For the text-containing cell, return its midpoint in [X, Y] coordinate format. 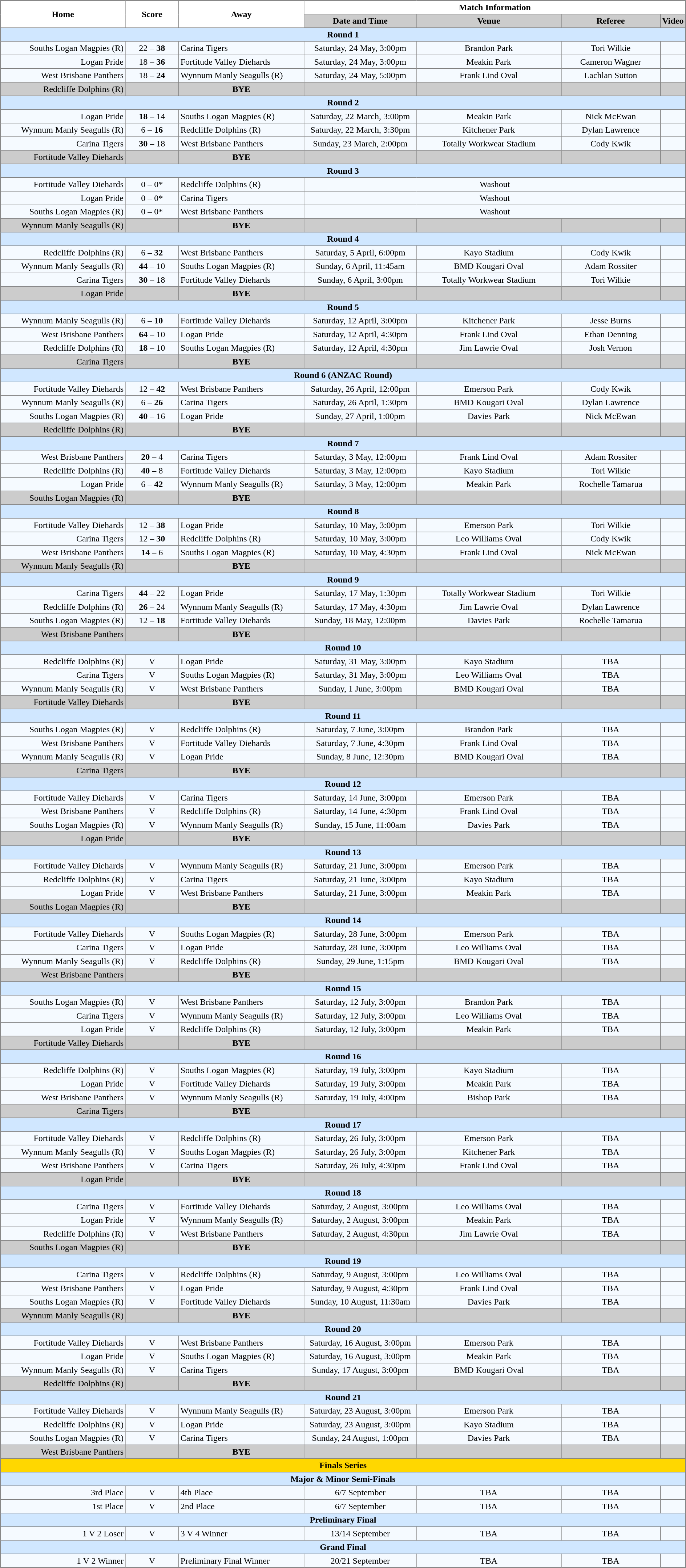
1 V 2 Loser [63, 1533]
Sunday, 29 June, 1:15pm [360, 961]
44 – 10 [152, 266]
12 – 18 [152, 621]
Lachlan Sutton [610, 76]
Round 9 [343, 580]
Round 5 [343, 307]
Sunday, 24 August, 1:00pm [360, 1438]
Saturday, 22 March, 3:30pm [360, 130]
Round 15 [343, 988]
Round 19 [343, 1261]
Jesse Burns [610, 321]
Score [152, 14]
Bishop Park [489, 1097]
Sunday, 8 June, 12:30pm [360, 757]
12 – 30 [152, 539]
Round 2 [343, 103]
40 – 8 [152, 471]
Saturday, 10 May, 4:30pm [360, 552]
Saturday, 19 July, 4:00pm [360, 1097]
Saturday, 17 May, 1:30pm [360, 593]
Saturday, 26 April, 12:00pm [360, 389]
Sunday, 6 April, 11:45am [360, 266]
Round 8 [343, 512]
Saturday, 12 April, 3:00pm [360, 321]
Round 6 (ANZAC Round) [343, 375]
Round 21 [343, 1397]
12 – 42 [152, 389]
6 – 26 [152, 403]
Josh Vernon [610, 348]
Preliminary Final [343, 1520]
Grand Final [343, 1547]
Saturday, 22 March, 3:00pm [360, 116]
Saturday, 26 July, 4:30pm [360, 1166]
Round 3 [343, 171]
6 – 16 [152, 130]
Saturday, 14 June, 3:00pm [360, 798]
Home [63, 14]
Saturday, 9 August, 4:30pm [360, 1288]
Round 11 [343, 716]
Sunday, 23 March, 2:00pm [360, 144]
Round 14 [343, 920]
Sunday, 18 May, 12:00pm [360, 621]
Video [673, 21]
6 – 42 [152, 484]
Saturday, 7 June, 4:30pm [360, 743]
Venue [489, 21]
Sunday, 1 June, 3:00pm [360, 689]
Referee [610, 21]
6 – 10 [152, 321]
Round 12 [343, 784]
Saturday, 9 August, 3:00pm [360, 1275]
Date and Time [360, 21]
26 – 24 [152, 607]
Round 18 [343, 1193]
Finals Series [343, 1466]
Sunday, 10 August, 11:30am [360, 1302]
Sunday, 17 August, 3:00pm [360, 1370]
Saturday, 5 April, 6:00pm [360, 253]
Round 7 [343, 443]
1st Place [63, 1506]
Round 20 [343, 1329]
18 – 10 [152, 348]
22 – 38 [152, 48]
Round 17 [343, 1125]
18 – 24 [152, 76]
20 – 4 [152, 457]
Sunday, 27 April, 1:00pm [360, 416]
Round 1 [343, 35]
Sunday, 6 April, 3:00pm [360, 280]
44 – 22 [152, 593]
Cameron Wagner [610, 62]
2nd Place [241, 1506]
Round 10 [343, 648]
12 – 38 [152, 525]
Round 13 [343, 852]
13/14 September [360, 1533]
Away [241, 14]
18 – 14 [152, 116]
1 V 2 Winner [63, 1561]
Saturday, 2 August, 4:30pm [360, 1234]
Round 4 [343, 239]
64 – 10 [152, 334]
Saturday, 7 June, 3:00pm [360, 730]
Preliminary Final Winner [241, 1561]
Major & Minor Semi-Finals [343, 1479]
14 – 6 [152, 552]
Saturday, 24 May, 5:00pm [360, 76]
3rd Place [63, 1493]
20/21 September [360, 1561]
Saturday, 17 May, 4:30pm [360, 607]
6 – 32 [152, 253]
Sunday, 15 June, 11:00am [360, 825]
Saturday, 14 June, 4:30pm [360, 811]
Ethan Denning [610, 334]
Match Information [495, 7]
Saturday, 26 April, 1:30pm [360, 403]
40 – 16 [152, 416]
Round 16 [343, 1057]
18 – 36 [152, 62]
3 V 4 Winner [241, 1533]
4th Place [241, 1493]
